For the text-containing cell, return its midpoint in (x, y) coordinate format. 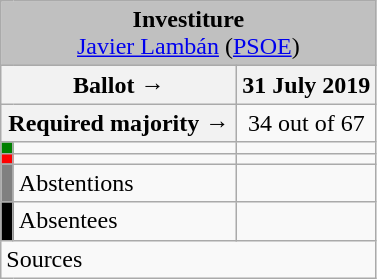
InvestitureJavier Lambán (PSOE) (188, 34)
Ballot → (119, 85)
Required majority → (119, 123)
34 out of 67 (306, 123)
31 July 2019 (306, 85)
Absentees (125, 221)
Sources (188, 259)
Abstentions (125, 183)
